Provide the (x, y) coordinate of the cell's center where the given text is located.  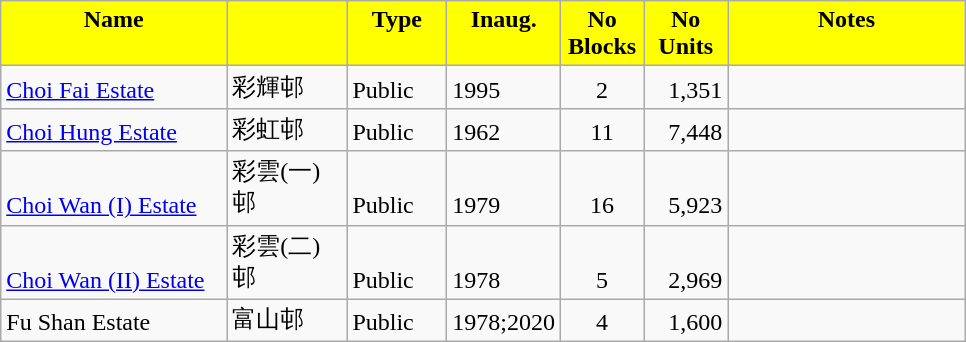
Type (397, 34)
彩虹邨 (287, 130)
1,351 (686, 88)
Inaug. (504, 34)
彩雲(二)邨 (287, 262)
Choi Fai Estate (114, 88)
1962 (504, 130)
5 (602, 262)
1,600 (686, 320)
Choi Wan (I) Estate (114, 188)
富山邨 (287, 320)
彩輝邨 (287, 88)
7,448 (686, 130)
11 (602, 130)
1995 (504, 88)
2 (602, 88)
1978;2020 (504, 320)
1978 (504, 262)
5,923 (686, 188)
Fu Shan Estate (114, 320)
No Units (686, 34)
1979 (504, 188)
4 (602, 320)
Name (114, 34)
No Blocks (602, 34)
Choi Hung Estate (114, 130)
2,969 (686, 262)
彩雲(一)邨 (287, 188)
Notes (846, 34)
16 (602, 188)
Choi Wan (II) Estate (114, 262)
